Scan for the cell matching the given text and deliver its [x, y] coordinate at center. 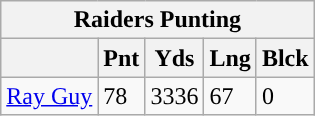
Raiders Punting [158, 20]
Pnt [122, 58]
Blck [285, 58]
78 [122, 96]
Lng [230, 58]
Ray Guy [50, 96]
67 [230, 96]
0 [285, 96]
Yds [174, 58]
3336 [174, 96]
